Return [x, y] of the center of cell containing provided text 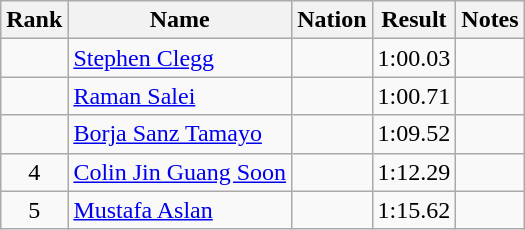
Mustafa Aslan [180, 210]
1:00.71 [414, 96]
Rank [34, 20]
1:00.03 [414, 58]
Borja Sanz Tamayo [180, 134]
1:15.62 [414, 210]
1:12.29 [414, 172]
5 [34, 210]
Name [180, 20]
Notes [490, 20]
Stephen Clegg [180, 58]
Colin Jin Guang Soon [180, 172]
Nation [332, 20]
Raman Salei [180, 96]
4 [34, 172]
Result [414, 20]
1:09.52 [414, 134]
